Find where the given text appears and provide that cell's center as [X, Y] coordinate. 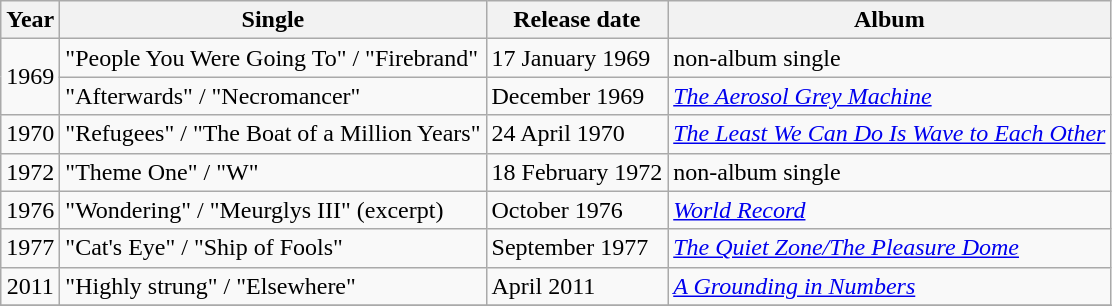
The Least We Can Do Is Wave to Each Other [890, 134]
A Grounding in Numbers [890, 286]
1970 [30, 134]
1969 [30, 77]
The Aerosol Grey Machine [890, 96]
17 January 1969 [577, 58]
Album [890, 20]
1976 [30, 210]
Single [273, 20]
September 1977 [577, 248]
24 April 1970 [577, 134]
"Theme One" / "W" [273, 172]
1972 [30, 172]
"Wondering" / "Meurglys III" (excerpt) [273, 210]
2011 [30, 286]
World Record [890, 210]
The Quiet Zone/The Pleasure Dome [890, 248]
Release date [577, 20]
18 February 1972 [577, 172]
1977 [30, 248]
"Cat's Eye" / "Ship of Fools" [273, 248]
Year [30, 20]
"Refugees" / "The Boat of a Million Years" [273, 134]
April 2011 [577, 286]
"Afterwards" / "Necromancer" [273, 96]
December 1969 [577, 96]
"People You Were Going To" / "Firebrand" [273, 58]
"Highly strung" / "Elsewhere" [273, 286]
October 1976 [577, 210]
